Pinpoint the cell where the given text exists, returning its (X, Y) midpoint coordinate. 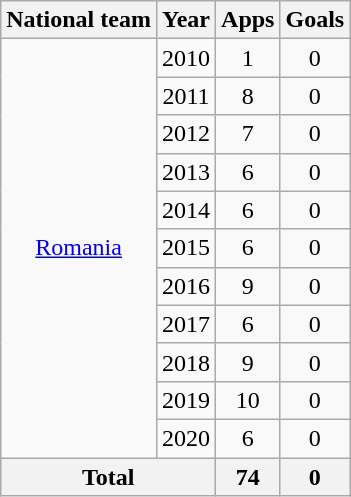
74 (248, 477)
Total (108, 477)
Goals (315, 20)
2020 (186, 438)
2017 (186, 324)
2011 (186, 96)
Romania (79, 248)
1 (248, 58)
2018 (186, 362)
Apps (248, 20)
7 (248, 134)
National team (79, 20)
2010 (186, 58)
2014 (186, 210)
10 (248, 400)
2019 (186, 400)
Year (186, 20)
2016 (186, 286)
8 (248, 96)
2012 (186, 134)
2015 (186, 248)
2013 (186, 172)
